Search for the cell housing the specified text and yield its (x, y) center coordinate. 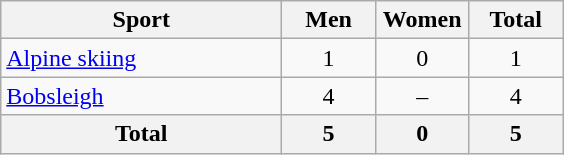
Alpine skiing (142, 58)
Men (329, 20)
Sport (142, 20)
Bobsleigh (142, 96)
Women (422, 20)
– (422, 96)
